Output the (x, y) coordinate of the center of the cell containing the given text.  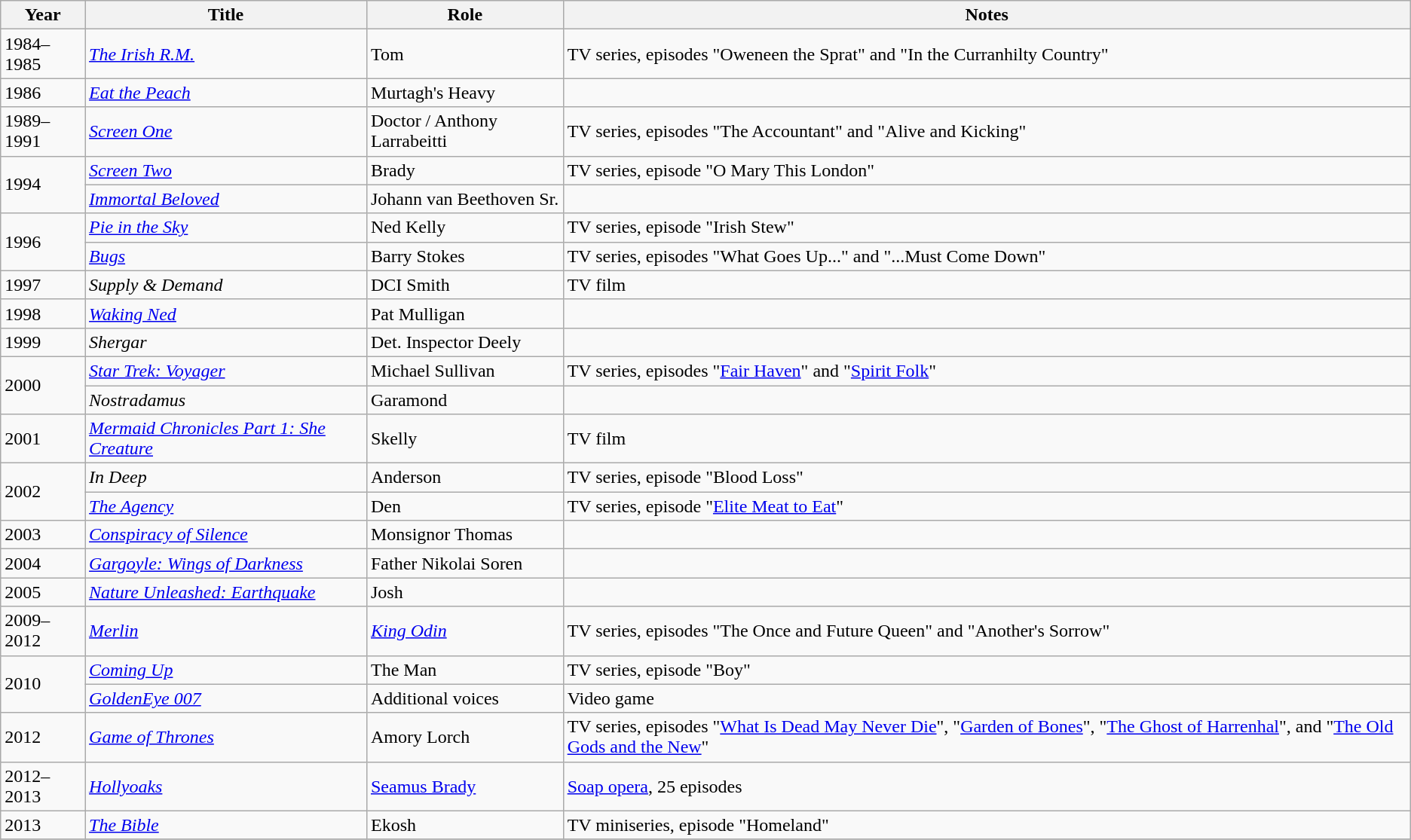
1999 (43, 342)
Seamus Brady (464, 787)
Screen Two (226, 170)
2001 (43, 438)
The Bible (226, 825)
Murtagh's Heavy (464, 93)
Den (464, 506)
Screen One (226, 131)
Brady (464, 170)
2009–2012 (43, 631)
TV series, episode "Irish Stew" (987, 228)
TV series, episode "Blood Loss" (987, 478)
Additional voices (464, 698)
GoldenEye 007 (226, 698)
Josh (464, 592)
1998 (43, 313)
Title (226, 15)
Tom (464, 54)
2003 (43, 535)
1994 (43, 185)
2012–2013 (43, 787)
1986 (43, 93)
TV miniseries, episode "Homeland" (987, 825)
2013 (43, 825)
Eat the Peach (226, 93)
TV series, episodes "Fair Haven" and "Spirit Folk" (987, 371)
Monsignor Thomas (464, 535)
Pie in the Sky (226, 228)
Doctor / Anthony Larrabeitti (464, 131)
The Agency (226, 506)
1989–1991 (43, 131)
Barry Stokes (464, 256)
The Man (464, 670)
Garamond (464, 400)
The Irish R.M. (226, 54)
Hollyoaks (226, 787)
Merlin (226, 631)
Conspiracy of Silence (226, 535)
1984–1985 (43, 54)
2010 (43, 684)
1996 (43, 242)
Mermaid Chronicles Part 1: She Creature (226, 438)
Game of Thrones (226, 737)
Immortal Beloved (226, 199)
King Odin (464, 631)
Notes (987, 15)
Shergar (226, 342)
TV series, episodes "The Accountant" and "Alive and Kicking" (987, 131)
Year (43, 15)
2002 (43, 492)
2000 (43, 385)
2012 (43, 737)
Ned Kelly (464, 228)
Video game (987, 698)
Gargoyle: Wings of Darkness (226, 564)
Anderson (464, 478)
TV series, episodes "What Is Dead May Never Die", "Garden of Bones", "The Ghost of Harrenhal", and "The Old Gods and the New" (987, 737)
DCI Smith (464, 285)
TV series, episode "O Mary This London" (987, 170)
Nature Unleashed: Earthquake (226, 592)
Star Trek: Voyager (226, 371)
Coming Up (226, 670)
Bugs (226, 256)
TV series, episode "Boy" (987, 670)
Amory Lorch (464, 737)
Father Nikolai Soren (464, 564)
Skelly (464, 438)
TV series, episodes "The Once and Future Queen" and "Another's Sorrow" (987, 631)
Role (464, 15)
Michael Sullivan (464, 371)
Det. Inspector Deely (464, 342)
Johann van Beethoven Sr. (464, 199)
TV series, episodes "Oweneen the Sprat" and "In the Curranhilty Country" (987, 54)
In Deep (226, 478)
Nostradamus (226, 400)
TV series, episode "Elite Meat to Eat" (987, 506)
Waking Ned (226, 313)
Pat Mulligan (464, 313)
Supply & Demand (226, 285)
2005 (43, 592)
TV series, episodes "What Goes Up..." and "...Must Come Down" (987, 256)
2004 (43, 564)
Ekosh (464, 825)
1997 (43, 285)
Soap opera, 25 episodes (987, 787)
